Scan for the cell matching the given text and deliver its [X, Y] coordinate at center. 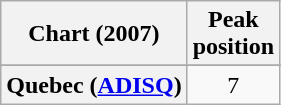
Chart (2007) [94, 34]
7 [233, 85]
Peakposition [233, 34]
Quebec (ADISQ) [94, 85]
